Return [X, Y] of the center of cell containing provided text 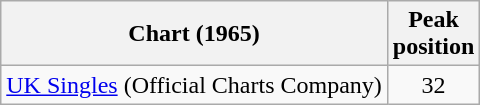
32 [433, 85]
UK Singles (Official Charts Company) [194, 85]
Chart (1965) [194, 34]
Peakposition [433, 34]
